Pinpoint the cell where the given text exists, returning its [X, Y] midpoint coordinate. 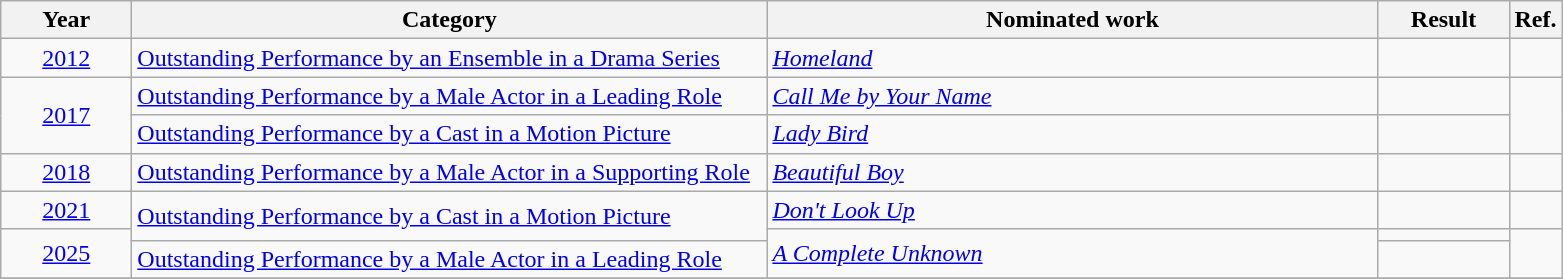
Year [66, 20]
2012 [66, 58]
2021 [66, 210]
Call Me by Your Name [1072, 96]
A Complete Unknown [1072, 254]
2025 [66, 254]
Outstanding Performance by a Male Actor in a Supporting Role [450, 172]
2017 [66, 115]
Homeland [1072, 58]
Category [450, 20]
Outstanding Performance by an Ensemble in a Drama Series [450, 58]
Don't Look Up [1072, 210]
Nominated work [1072, 20]
Lady Bird [1072, 134]
Result [1444, 20]
Ref. [1536, 20]
Beautiful Boy [1072, 172]
2018 [66, 172]
